For the text-containing cell, return its midpoint in [X, Y] coordinate format. 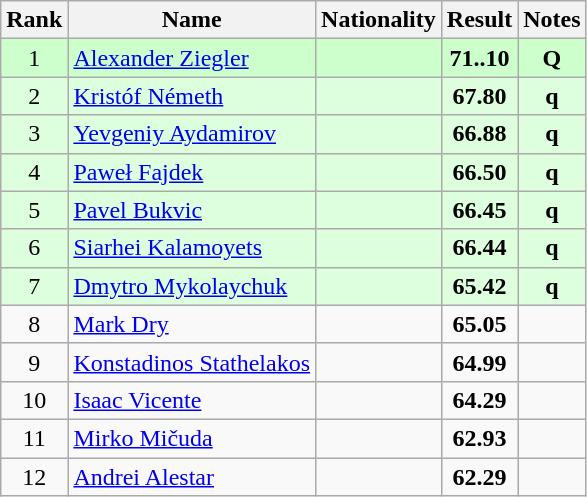
Mark Dry [192, 324]
5 [34, 210]
65.42 [479, 286]
Yevgeniy Aydamirov [192, 134]
Isaac Vicente [192, 400]
7 [34, 286]
4 [34, 172]
Result [479, 20]
6 [34, 248]
1 [34, 58]
Konstadinos Stathelakos [192, 362]
Nationality [379, 20]
Andrei Alestar [192, 477]
Dmytro Mykolaychuk [192, 286]
2 [34, 96]
10 [34, 400]
66.45 [479, 210]
Pavel Bukvic [192, 210]
66.50 [479, 172]
62.93 [479, 438]
66.88 [479, 134]
Kristóf Németh [192, 96]
Notes [552, 20]
9 [34, 362]
Siarhei Kalamoyets [192, 248]
65.05 [479, 324]
Rank [34, 20]
Name [192, 20]
8 [34, 324]
Q [552, 58]
Alexander Ziegler [192, 58]
3 [34, 134]
11 [34, 438]
67.80 [479, 96]
64.99 [479, 362]
64.29 [479, 400]
Paweł Fajdek [192, 172]
71..10 [479, 58]
66.44 [479, 248]
62.29 [479, 477]
Mirko Mičuda [192, 438]
12 [34, 477]
